Capture the cell that displays the provided text and extract its (x, y) central coordinate. 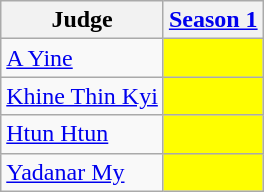
Yadanar My (82, 172)
A Yine (82, 58)
Season 1 (213, 20)
Khine Thin Kyi (82, 96)
Htun Htun (82, 134)
Judge (82, 20)
